Identify which cell holds the provided text, then report its [X, Y] central coordinate. 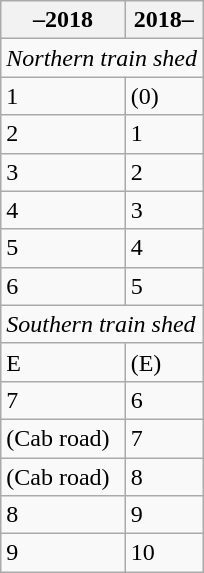
Southern train shed [102, 324]
(E) [164, 362]
10 [164, 553]
2018– [164, 20]
Northern train shed [102, 58]
(0) [164, 96]
–2018 [63, 20]
E [63, 362]
